Return the (x, y) coordinate for the center point of the cell that contains the specified text.  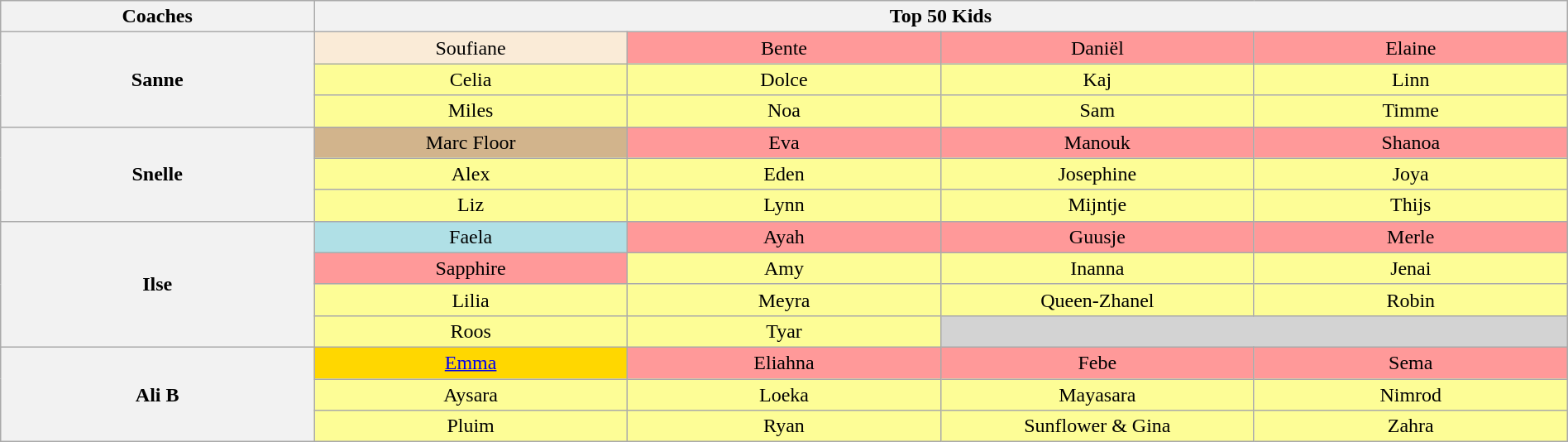
Faela (471, 237)
Celia (471, 79)
Bente (784, 48)
Amy (784, 268)
Miles (471, 111)
Jenai (1411, 268)
Zahra (1411, 426)
Alex (471, 174)
Roos (471, 331)
Mayasara (1097, 395)
Lynn (784, 205)
Sanne (157, 79)
Eva (784, 142)
Emma (471, 363)
Queen-Zhanel (1097, 300)
Marc Floor (471, 142)
Febe (1097, 363)
Dolce (784, 79)
Merle (1411, 237)
Aysara (471, 395)
Mijntje (1097, 205)
Meyra (784, 300)
Eden (784, 174)
Noa (784, 111)
Soufiane (471, 48)
Manouk (1097, 142)
Josephine (1097, 174)
Coaches (157, 17)
Sam (1097, 111)
Lilia (471, 300)
Eliahna (784, 363)
Ayah (784, 237)
Linn (1411, 79)
Daniël (1097, 48)
Timme (1411, 111)
Joya (1411, 174)
Ali B (157, 394)
Liz (471, 205)
Snelle (157, 174)
Shanoa (1411, 142)
Ryan (784, 426)
Ilse (157, 284)
Inanna (1097, 268)
Elaine (1411, 48)
Tyar (784, 331)
Robin (1411, 300)
Thijs (1411, 205)
Kaj (1097, 79)
Top 50 Kids (941, 17)
Sema (1411, 363)
Guusje (1097, 237)
Pluim (471, 426)
Sapphire (471, 268)
Nimrod (1411, 395)
Sunflower & Gina (1097, 426)
Loeka (784, 395)
